Capture the cell that displays the provided text and extract its (x, y) central coordinate. 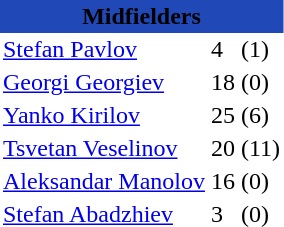
25 (223, 116)
Midfielders (142, 16)
4 (223, 50)
Stefan Pavlov (104, 50)
Georgi Georgiev (104, 82)
20 (223, 148)
Aleksandar Manolov (104, 182)
16 (223, 182)
Tsvetan Veselinov (104, 148)
Yanko Kirilov (104, 116)
(6) (260, 116)
(1) (260, 50)
18 (223, 82)
(11) (260, 148)
